Scan for the cell matching the given text and deliver its [X, Y] coordinate at center. 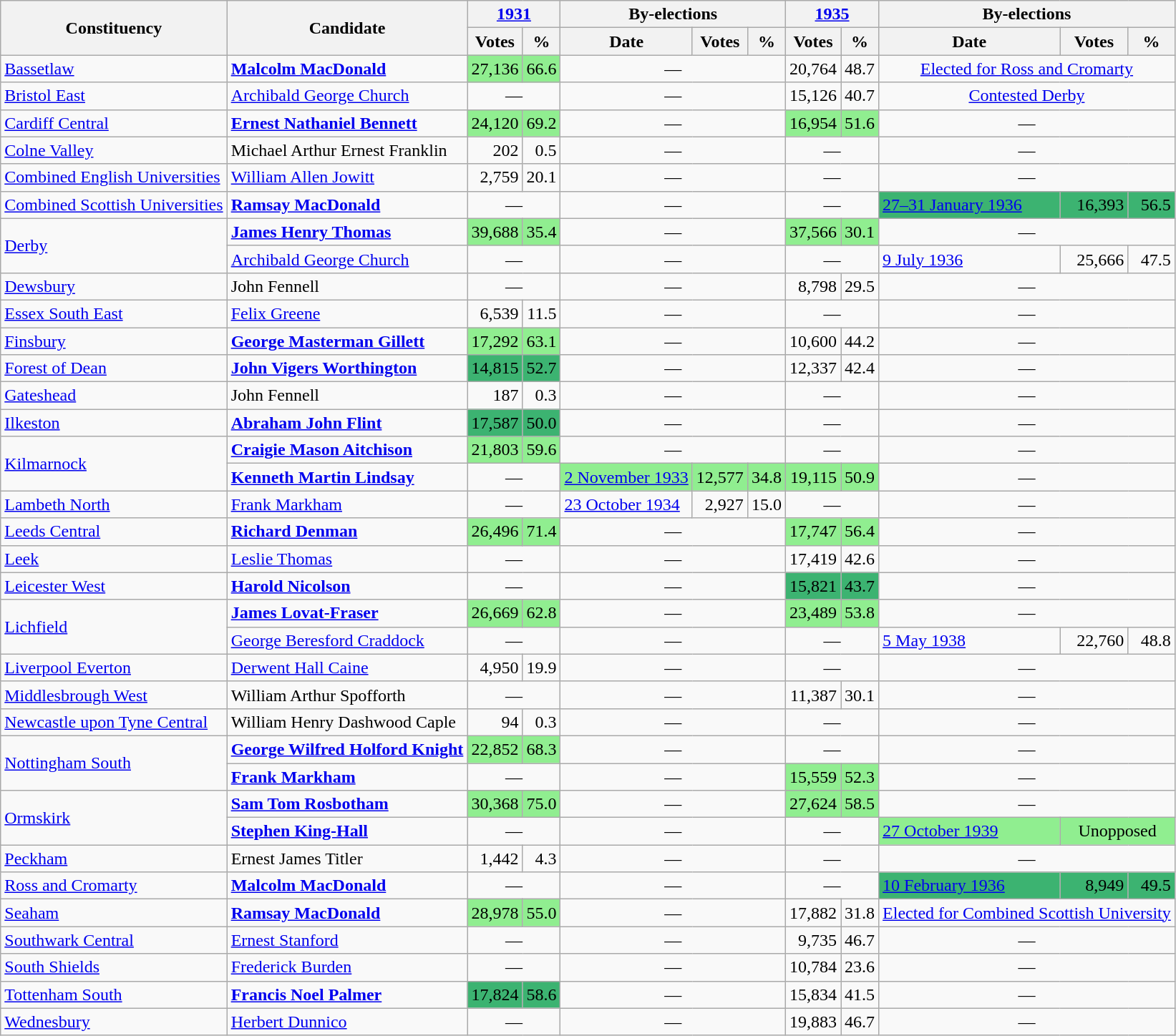
17,292 [495, 341]
17,747 [813, 532]
187 [495, 396]
William Allen Jowitt [347, 177]
8,949 [1094, 886]
Nottingham South [114, 763]
14,815 [495, 368]
5 May 1938 [969, 640]
Lambeth North [114, 504]
Harold Nicolson [347, 586]
Finsbury [114, 341]
Frederick Burden [347, 967]
56.5 [1151, 205]
Sam Tom Rosbotham [347, 804]
26,669 [495, 613]
Richard Denman [347, 532]
39,688 [495, 232]
42.6 [860, 559]
Cardiff Central [114, 123]
4.3 [541, 859]
48.7 [860, 69]
25,666 [1094, 259]
15.0 [766, 504]
42.4 [860, 368]
Combined English Universities [114, 177]
8,798 [813, 286]
53.8 [860, 613]
30,368 [495, 804]
Ilkeston [114, 423]
15,821 [813, 586]
Bassetlaw [114, 69]
50.9 [860, 477]
15,834 [813, 995]
48.8 [1151, 640]
24,120 [495, 123]
37,566 [813, 232]
Middlesbrough West [114, 695]
27,624 [813, 804]
66.6 [541, 69]
31.8 [860, 913]
George Beresford Craddock [347, 640]
23.6 [860, 967]
28,978 [495, 913]
Kilmarnock [114, 464]
11.5 [541, 313]
59.6 [541, 450]
23,489 [813, 613]
202 [495, 150]
Michael Arthur Ernest Franklin [347, 150]
Herbert Dunnico [347, 1022]
South Shields [114, 967]
17,824 [495, 995]
10,600 [813, 341]
Dewsbury [114, 286]
1,442 [495, 859]
Francis Noel Palmer [347, 995]
15,126 [813, 96]
Candidate [347, 28]
20,764 [813, 69]
68.3 [541, 749]
1931 [514, 14]
Peckham [114, 859]
94 [495, 722]
Ernest James Titler [347, 859]
16,393 [1094, 205]
23 October 1934 [626, 504]
Southwark Central [114, 940]
27–31 January 1936 [969, 205]
Craigie Mason Aitchison [347, 450]
0.5 [541, 150]
44.2 [860, 341]
21,803 [495, 450]
9 July 1936 [969, 259]
12,337 [813, 368]
52.3 [860, 776]
Contested Derby [1027, 96]
62.8 [541, 613]
51.6 [860, 123]
10,784 [813, 967]
27,136 [495, 69]
34.8 [766, 477]
26,496 [495, 532]
4,950 [495, 668]
Stephen King-Hall [347, 831]
Bristol East [114, 96]
Ross and Cromarty [114, 886]
58.6 [541, 995]
6,539 [495, 313]
63.1 [541, 341]
40.7 [860, 96]
Elected for Combined Scottish University [1027, 913]
Seaham [114, 913]
50.0 [541, 423]
12,577 [720, 477]
56.4 [860, 532]
Ernest Stanford [347, 940]
41.5 [860, 995]
Derby [114, 245]
16,954 [813, 123]
55.0 [541, 913]
71.4 [541, 532]
17,587 [495, 423]
John Vigers Worthington [347, 368]
29.5 [860, 286]
Derwent Hall Caine [347, 668]
19,115 [813, 477]
9,735 [813, 940]
Forest of Dean [114, 368]
2,759 [495, 177]
49.5 [1151, 886]
Tottenham South [114, 995]
17,419 [813, 559]
17,882 [813, 913]
Felix Greene [347, 313]
47.5 [1151, 259]
George Wilfred Holford Knight [347, 749]
35.4 [541, 232]
Liverpool Everton [114, 668]
69.2 [541, 123]
Ormskirk [114, 818]
Lichfield [114, 627]
22,852 [495, 749]
Leek [114, 559]
Kenneth Martin Lindsay [347, 477]
Gateshead [114, 396]
11,387 [813, 695]
James Henry Thomas [347, 232]
George Masterman Gillett [347, 341]
Abraham John Flint [347, 423]
James Lovat-Fraser [347, 613]
2 November 1933 [626, 477]
43.7 [860, 586]
15,559 [813, 776]
William Arthur Spofforth [347, 695]
Unopposed [1117, 831]
Leslie Thomas [347, 559]
1935 [832, 14]
Ernest Nathaniel Bennett [347, 123]
2,927 [720, 504]
Constituency [114, 28]
27 October 1939 [969, 831]
10 February 1936 [969, 886]
Leicester West [114, 586]
Elected for Ross and Cromarty [1027, 69]
58.5 [860, 804]
22,760 [1094, 640]
Leeds Central [114, 532]
20.1 [541, 177]
75.0 [541, 804]
19,883 [813, 1022]
Essex South East [114, 313]
Combined Scottish Universities [114, 205]
Colne Valley [114, 150]
52.7 [541, 368]
William Henry Dashwood Caple [347, 722]
Newcastle upon Tyne Central [114, 722]
Wednesbury [114, 1022]
19.9 [541, 668]
